From the cell containing the given text, extract its center point as [X, Y] coordinate. 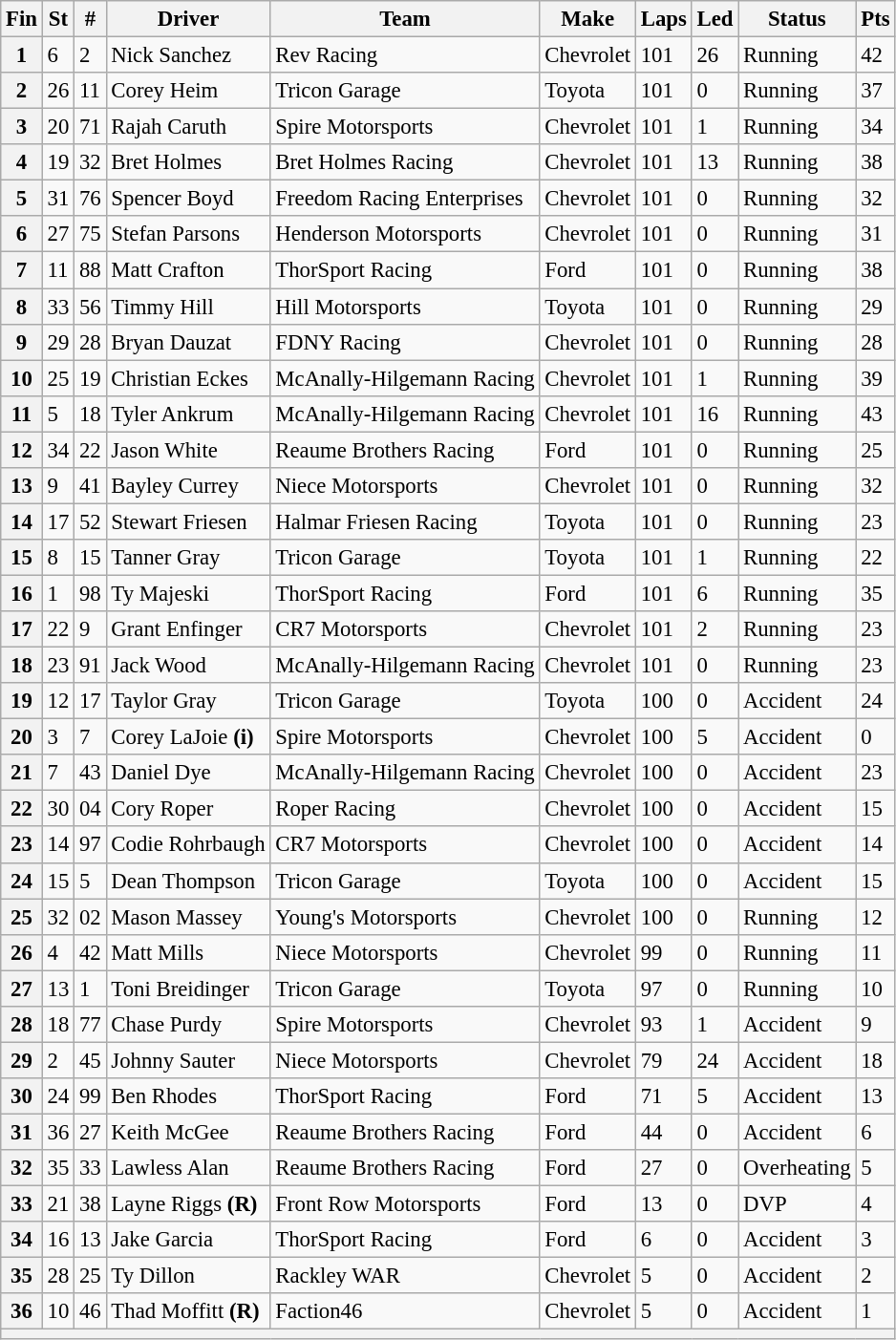
44 [663, 1132]
76 [90, 199]
Pts [875, 19]
Layne Riggs (R) [188, 1204]
02 [90, 917]
Toni Breidinger [188, 989]
04 [90, 809]
Roper Racing [405, 809]
Matt Mills [188, 952]
# [90, 19]
Fin [22, 19]
41 [90, 486]
St [57, 19]
Mason Massey [188, 917]
Rackley WAR [405, 1276]
91 [90, 666]
56 [90, 307]
DVP [797, 1204]
37 [875, 91]
Ty Dillon [188, 1276]
Daniel Dye [188, 773]
Lawless Alan [188, 1168]
Thad Moffitt (R) [188, 1311]
Bret Holmes Racing [405, 162]
Jake Garcia [188, 1240]
Laps [663, 19]
Spencer Boyd [188, 199]
52 [90, 521]
Grant Enfinger [188, 629]
Tanner Gray [188, 558]
Bret Holmes [188, 162]
Chase Purdy [188, 1025]
93 [663, 1025]
Tyler Ankrum [188, 414]
46 [90, 1311]
Freedom Racing Enterprises [405, 199]
Rajah Caruth [188, 127]
Hill Motorsports [405, 307]
Team [405, 19]
98 [90, 593]
Jack Wood [188, 666]
Overheating [797, 1168]
Bayley Currey [188, 486]
FDNY Racing [405, 342]
Halmar Friesen Racing [405, 521]
Bryan Dauzat [188, 342]
Young's Motorsports [405, 917]
Corey LaJoie (i) [188, 737]
75 [90, 234]
Status [797, 19]
Stewart Friesen [188, 521]
Faction46 [405, 1311]
Johnny Sauter [188, 1060]
Cory Roper [188, 809]
Taylor Gray [188, 701]
Christian Eckes [188, 378]
Front Row Motorsports [405, 1204]
Matt Crafton [188, 270]
Led [715, 19]
Jason White [188, 450]
Driver [188, 19]
Ben Rhodes [188, 1096]
88 [90, 270]
Keith McGee [188, 1132]
Codie Rohrbaugh [188, 845]
Henderson Motorsports [405, 234]
Dean Thompson [188, 881]
Make [587, 19]
Nick Sanchez [188, 55]
39 [875, 378]
Ty Majeski [188, 593]
Timmy Hill [188, 307]
Stefan Parsons [188, 234]
Rev Racing [405, 55]
79 [663, 1060]
77 [90, 1025]
45 [90, 1060]
Corey Heim [188, 91]
